Search for the cell housing the specified text and yield its (x, y) center coordinate. 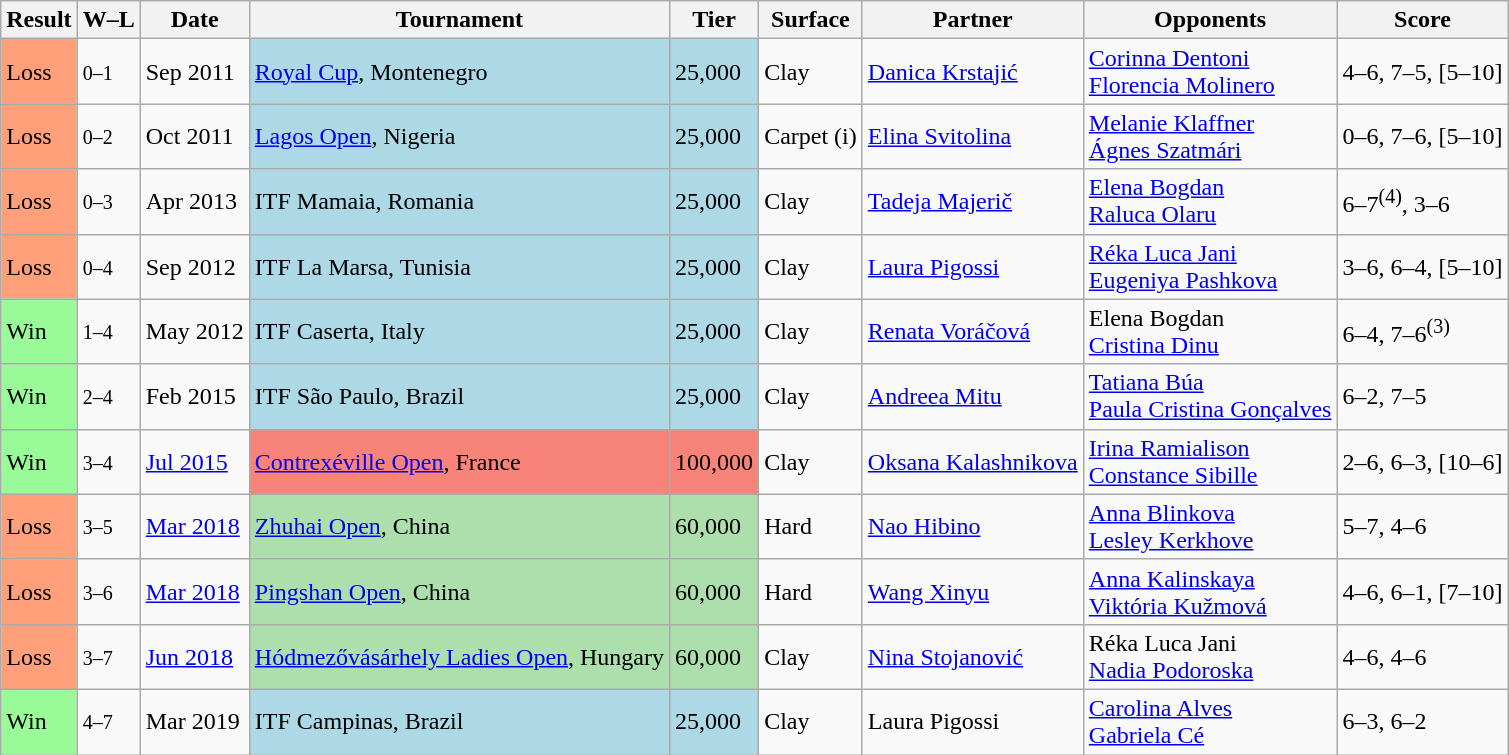
Pingshan Open, China (459, 592)
Zhuhai Open, China (459, 526)
Anna Kalinskaya Viktória Kužmová (1210, 592)
6–4, 7–6(3) (1422, 332)
Mar 2019 (194, 722)
Surface (811, 20)
W–L (108, 20)
Partner (972, 20)
Royal Cup, Montenegro (459, 72)
Apr 2013 (194, 202)
0–4 (108, 266)
Elena Bogdan Raluca Olaru (1210, 202)
Tournament (459, 20)
Elena Bogdan Cristina Dinu (1210, 332)
Result (39, 20)
0–6, 7–6, [5–10] (1422, 136)
Irina Ramialison Constance Sibille (1210, 462)
ITF Mamaia, Romania (459, 202)
Date (194, 20)
Oct 2011 (194, 136)
6–2, 7–5 (1422, 396)
ITF São Paulo, Brazil (459, 396)
4–6, 6–1, [7–10] (1422, 592)
Tier (714, 20)
Jun 2018 (194, 656)
3–7 (108, 656)
Jul 2015 (194, 462)
2–4 (108, 396)
ITF Caserta, Italy (459, 332)
Hódmezővásárhely Ladies Open, Hungary (459, 656)
5–7, 4–6 (1422, 526)
Sep 2012 (194, 266)
Corinna Dentoni Florencia Molinero (1210, 72)
Réka Luca Jani Eugeniya Pashkova (1210, 266)
Renata Voráčová (972, 332)
4–7 (108, 722)
Lagos Open, Nigeria (459, 136)
Danica Krstajić (972, 72)
Sep 2011 (194, 72)
Carolina Alves Gabriela Cé (1210, 722)
4–6, 7–5, [5–10] (1422, 72)
Contrexéville Open, France (459, 462)
Anna Blinkova Lesley Kerkhove (1210, 526)
2–6, 6–3, [10–6] (1422, 462)
3–6 (108, 592)
6–7(4), 3–6 (1422, 202)
Réka Luca Jani Nadia Podoroska (1210, 656)
3–6, 6–4, [5–10] (1422, 266)
1–4 (108, 332)
Tatiana Búa Paula Cristina Gonçalves (1210, 396)
Score (1422, 20)
0–1 (108, 72)
Elina Svitolina (972, 136)
Feb 2015 (194, 396)
Opponents (1210, 20)
0–3 (108, 202)
Nina Stojanović (972, 656)
3–5 (108, 526)
ITF La Marsa, Tunisia (459, 266)
Tadeja Majerič (972, 202)
Wang Xinyu (972, 592)
Melanie Klaffner Ágnes Szatmári (1210, 136)
100,000 (714, 462)
3–4 (108, 462)
Nao Hibino (972, 526)
4–6, 4–6 (1422, 656)
Carpet (i) (811, 136)
Andreea Mitu (972, 396)
ITF Campinas, Brazil (459, 722)
Oksana Kalashnikova (972, 462)
0–2 (108, 136)
6–3, 6–2 (1422, 722)
May 2012 (194, 332)
